Return (x, y) of the center of cell containing provided text 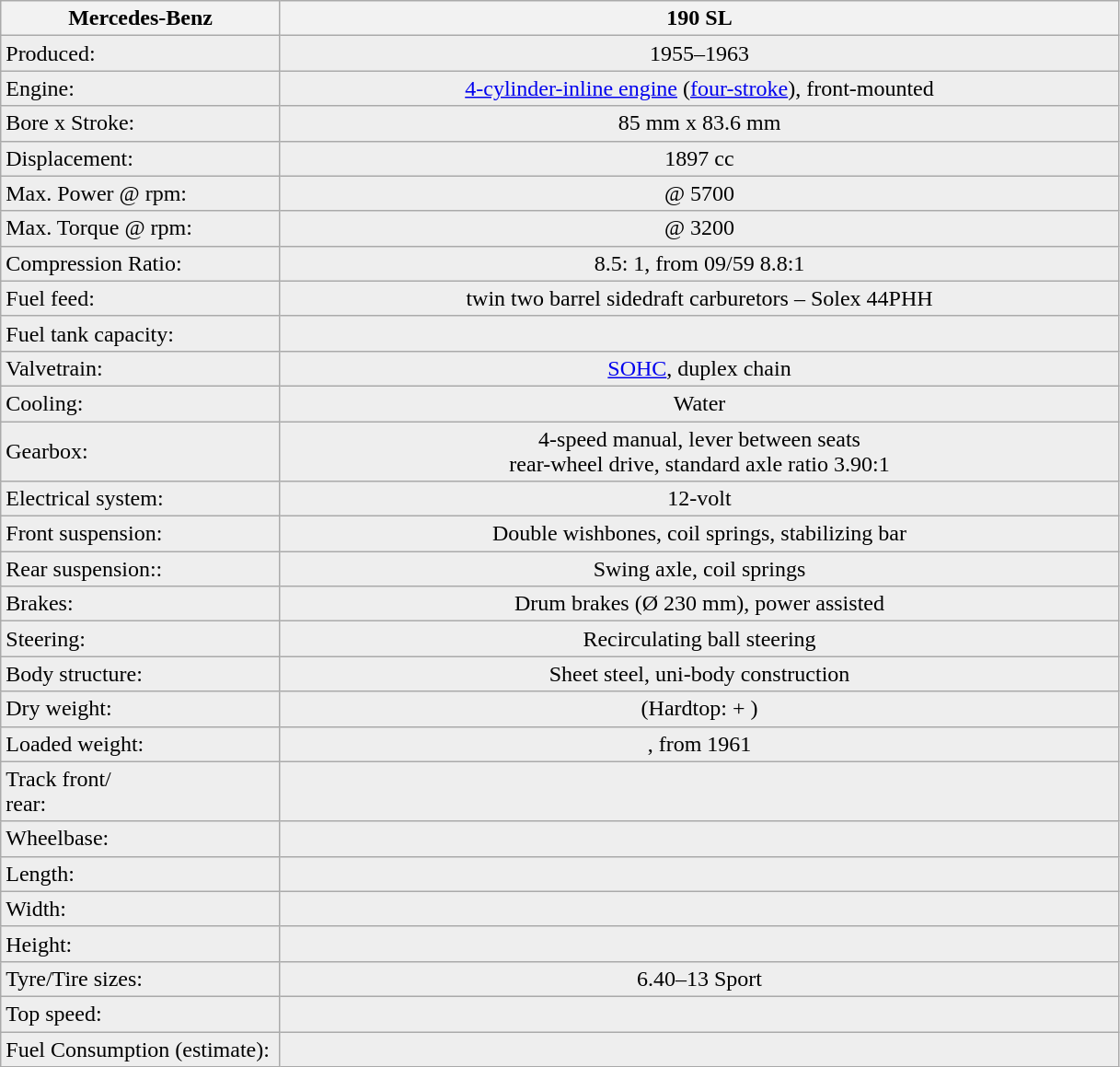
Cooling: (141, 403)
Bore x Stroke: (141, 123)
8.5: 1, from 09/59 8.8:1 (699, 263)
Front suspension: (141, 534)
@ 5700 (699, 193)
1955–1963 (699, 53)
190 SL (699, 18)
Recirculating ball steering (699, 639)
Sheet steel, uni-body construction (699, 674)
6.40–13 Sport (699, 979)
12-volt (699, 499)
Body structure: (141, 674)
Electrical system: (141, 499)
Fuel Consumption (estimate): (141, 1049)
Rear suspension:: (141, 569)
Loaded weight: (141, 744)
4-cylinder-inline engine (four-stroke), front-mounted (699, 88)
twin two barrel sidedraft carburetors – Solex 44PHH (699, 298)
Max. Torque @ rpm: (141, 228)
Tyre/Tire sizes: (141, 979)
Top speed: (141, 1014)
Gearbox: (141, 451)
Length: (141, 874)
4-speed manual, lever between seats rear-wheel drive, standard axle ratio 3.90:1 (699, 451)
Compression Ratio: (141, 263)
Double wishbones, coil springs, stabilizing bar (699, 534)
Fuel feed: (141, 298)
1897 cc (699, 158)
Water (699, 403)
, from 1961 (699, 744)
@ 3200 (699, 228)
Track front/rear: (141, 792)
Mercedes-Benz (141, 18)
Steering: (141, 639)
Displacement: (141, 158)
Height: (141, 944)
(Hardtop: + ) (699, 709)
Width: (141, 909)
Max. Power @ rpm: (141, 193)
Produced: (141, 53)
Engine: (141, 88)
Valvetrain: (141, 368)
85 mm x 83.6 mm (699, 123)
SOHC, duplex chain (699, 368)
Drum brakes (Ø 230 mm), power assisted (699, 604)
Fuel tank capacity: (141, 333)
Swing axle, coil springs (699, 569)
Brakes: (141, 604)
Dry weight: (141, 709)
Wheelbase: (141, 839)
